Provide the [x, y] coordinate of the cell's center where the given text is located.  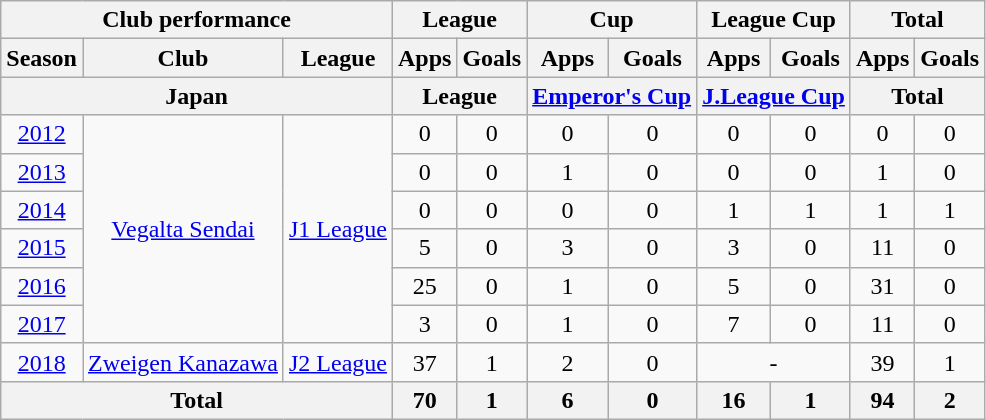
J.League Cup [774, 96]
2013 [42, 172]
31 [882, 286]
- [774, 362]
94 [882, 400]
2017 [42, 324]
Cup [612, 20]
25 [424, 286]
37 [424, 362]
2012 [42, 134]
J1 League [338, 229]
2018 [42, 362]
2016 [42, 286]
16 [734, 400]
Club [182, 58]
39 [882, 362]
League Cup [774, 20]
Club performance [197, 20]
Season [42, 58]
Japan [197, 96]
2015 [42, 248]
Emperor's Cup [612, 96]
70 [424, 400]
6 [568, 400]
2014 [42, 210]
Zweigen Kanazawa [182, 362]
J2 League [338, 362]
7 [734, 324]
Vegalta Sendai [182, 229]
